Return the [x, y] coordinate for the center point of the cell that contains the specified text.  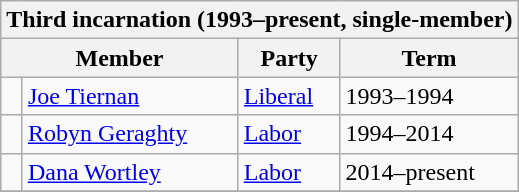
Robyn Geraghty [130, 134]
1994–2014 [429, 134]
Third incarnation (1993–present, single-member) [260, 20]
Dana Wortley [130, 172]
2014–present [429, 172]
Liberal [289, 96]
1993–1994 [429, 96]
Member [120, 58]
Joe Tiernan [130, 96]
Term [429, 58]
Party [289, 58]
